Return [x, y] of the center of cell containing provided text 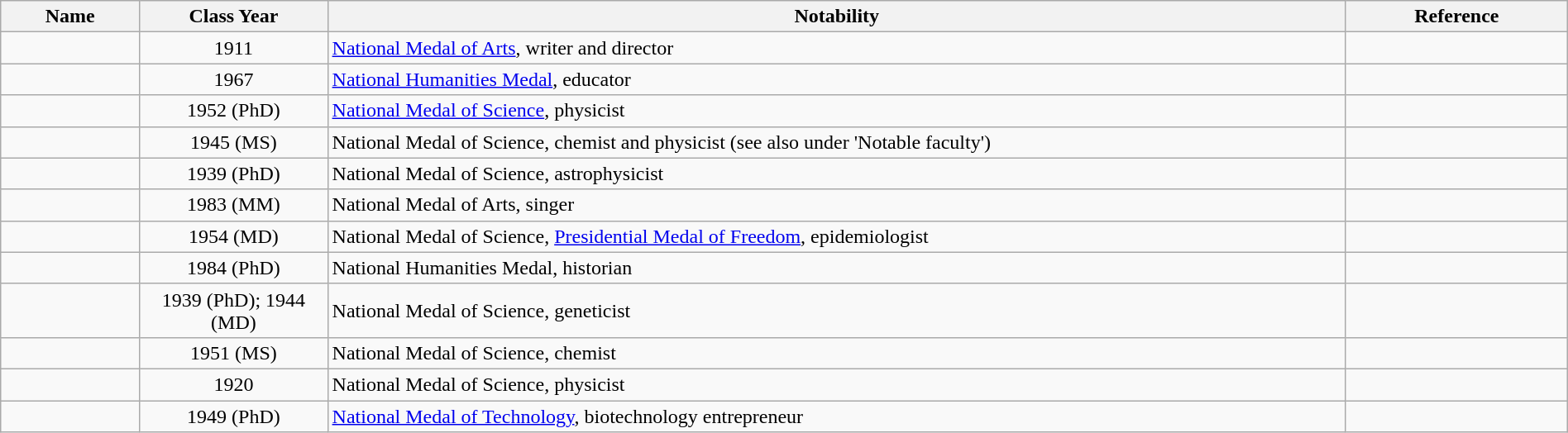
National Medal of Science, geneticist [837, 311]
National Humanities Medal, historian [837, 268]
1983 (MM) [233, 205]
1939 (PhD); 1944 (MD) [233, 311]
National Medal of Science, chemist and physicist (see also under 'Notable faculty') [837, 142]
1911 [233, 48]
National Medal of Arts, writer and director [837, 48]
1954 (MD) [233, 236]
Reference [1456, 17]
National Medal of Science, chemist [837, 353]
1984 (PhD) [233, 268]
National Medal of Science, Presidential Medal of Freedom, epidemiologist [837, 236]
National Medal of Technology, biotechnology entrepreneur [837, 416]
National Medal of Arts, singer [837, 205]
Name [70, 17]
1951 (MS) [233, 353]
1967 [233, 79]
1939 (PhD) [233, 174]
National Medal of Science, astrophysicist [837, 174]
1952 (PhD) [233, 111]
1920 [233, 384]
Class Year [233, 17]
National Humanities Medal, educator [837, 79]
1945 (MS) [233, 142]
1949 (PhD) [233, 416]
Notability [837, 17]
